Provide the [x, y] coordinate of the cell's center where the given text is located.  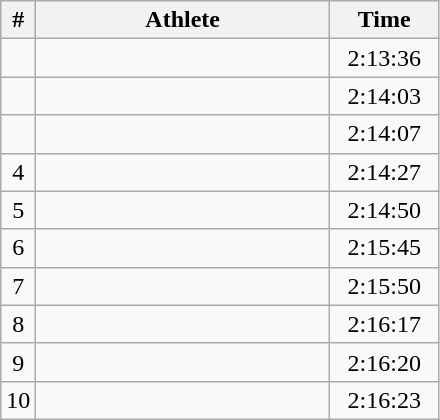
Time [384, 20]
2:16:20 [384, 362]
2:16:23 [384, 400]
2:16:17 [384, 324]
2:14:07 [384, 134]
2:14:03 [384, 96]
9 [18, 362]
10 [18, 400]
5 [18, 210]
2:15:50 [384, 286]
7 [18, 286]
8 [18, 324]
Athlete [183, 20]
2:13:36 [384, 58]
6 [18, 248]
2:14:50 [384, 210]
# [18, 20]
2:15:45 [384, 248]
2:14:27 [384, 172]
4 [18, 172]
